Return [X, Y] of the center of cell containing provided text 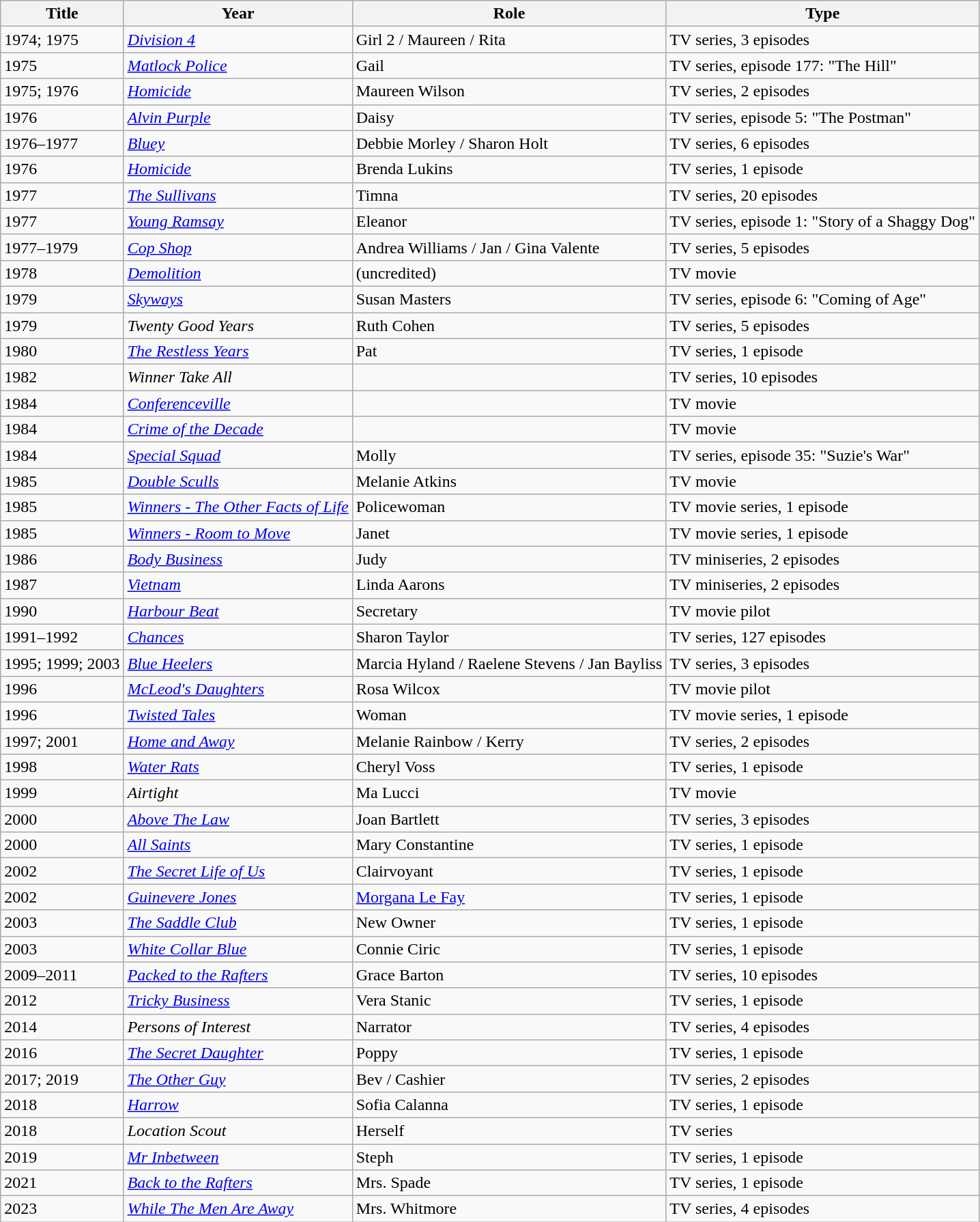
Title [62, 14]
Woman [509, 715]
Packed to the Rafters [237, 975]
Demolition [237, 273]
Steph [509, 1157]
Winner Take All [237, 378]
TV series, 20 episodes [823, 195]
Blue Heelers [237, 663]
Matlock Police [237, 66]
Location Scout [237, 1131]
TV series, episode 1: "Story of a Shaggy Dog" [823, 221]
Policewoman [509, 507]
Mrs. Whitmore [509, 1209]
2012 [62, 1001]
TV series, episode 6: "Coming of Age" [823, 299]
TV series, episode 5: "The Postman" [823, 117]
Marcia Hyland / Raelene Stevens / Jan Bayliss [509, 663]
1987 [62, 585]
Above The Law [237, 819]
Sharon Taylor [509, 637]
Joan Bartlett [509, 819]
Winners - The Other Facts of Life [237, 507]
Linda Aarons [509, 585]
Gail [509, 66]
Susan Masters [509, 299]
Molly [509, 455]
Rosa Wilcox [509, 689]
Harbour Beat [237, 611]
TV series, 6 episodes [823, 143]
Girl 2 / Maureen / Rita [509, 40]
TV series, episode 35: "Suzie's War" [823, 455]
2021 [62, 1183]
1982 [62, 378]
Judy [509, 559]
The Restless Years [237, 352]
(uncredited) [509, 273]
Tricky Business [237, 1001]
1999 [62, 793]
2009–2011 [62, 975]
Mr Inbetween [237, 1157]
Back to the Rafters [237, 1183]
All Saints [237, 845]
2014 [62, 1027]
2023 [62, 1209]
Role [509, 14]
Young Ramsay [237, 221]
Skyways [237, 299]
McLeod's Daughters [237, 689]
Timna [509, 195]
Cheryl Voss [509, 767]
1991–1992 [62, 637]
The Secret Daughter [237, 1053]
Andrea Williams / Jan / Gina Valente [509, 247]
1975; 1976 [62, 91]
The Sullivans [237, 195]
Secretary [509, 611]
Mary Constantine [509, 845]
1976–1977 [62, 143]
Home and Away [237, 741]
1997; 2001 [62, 741]
Special Squad [237, 455]
Airtight [237, 793]
Debbie Morley / Sharon Holt [509, 143]
Bev / Cashier [509, 1079]
Guinevere Jones [237, 897]
1986 [62, 559]
TV series, 127 episodes [823, 637]
1975 [62, 66]
Year [237, 14]
Vietnam [237, 585]
Clairvoyant [509, 871]
Narrator [509, 1027]
Ruth Cohen [509, 326]
1977–1979 [62, 247]
The Saddle Club [237, 923]
Winners - Room to Move [237, 533]
While The Men Are Away [237, 1209]
Vera Stanic [509, 1001]
Water Rats [237, 767]
Conferenceville [237, 403]
The Secret Life of Us [237, 871]
Type [823, 14]
Pat [509, 352]
TV series, episode 177: "The Hill" [823, 66]
Alvin Purple [237, 117]
Cop Shop [237, 247]
Body Business [237, 559]
Double Sculls [237, 481]
2019 [62, 1157]
Maureen Wilson [509, 91]
1974; 1975 [62, 40]
Janet [509, 533]
Mrs. Spade [509, 1183]
Twenty Good Years [237, 326]
Persons of Interest [237, 1027]
Connie Ciric [509, 949]
Melanie Atkins [509, 481]
Ma Lucci [509, 793]
Daisy [509, 117]
New Owner [509, 923]
White Collar Blue [237, 949]
Brenda Lukins [509, 169]
1978 [62, 273]
Herself [509, 1131]
The Other Guy [237, 1079]
2016 [62, 1053]
Eleanor [509, 221]
Harrow [237, 1105]
Poppy [509, 1053]
Chances [237, 637]
Melanie Rainbow / Kerry [509, 741]
Morgana Le Fay [509, 897]
Grace Barton [509, 975]
Sofia Calanna [509, 1105]
1998 [62, 767]
Division 4 [237, 40]
1995; 1999; 2003 [62, 663]
Twisted Tales [237, 715]
TV series [823, 1131]
2017; 2019 [62, 1079]
1980 [62, 352]
1990 [62, 611]
Crime of the Decade [237, 429]
Bluey [237, 143]
